Detect which cell encompasses the target text, then output its [x, y] center coordinate. 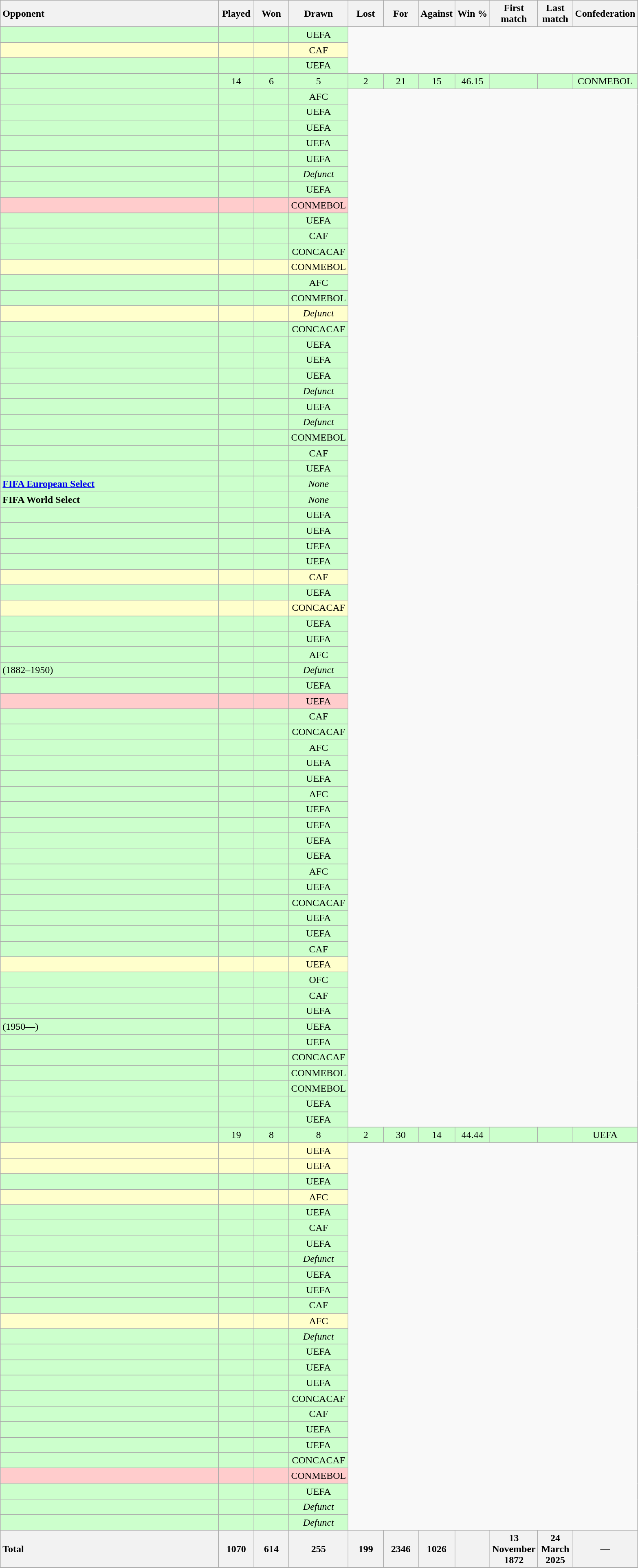
Confederation [605, 14]
24 March 2025 [555, 1549]
Won [271, 14]
2346 [401, 1549]
46.15 [473, 81]
13 November 1872 [514, 1549]
— [605, 1549]
5 [319, 81]
Opponent [110, 14]
614 [271, 1549]
FIFA European Select [110, 484]
21 [401, 81]
15 [437, 81]
19 [236, 1135]
Against [437, 14]
Played [236, 14]
1070 [236, 1549]
255 [319, 1549]
Win % [473, 14]
Last match [555, 14]
1026 [437, 1549]
FIFA World Select [110, 500]
OFC [319, 980]
(1882–1950) [110, 670]
Total [110, 1549]
First match [514, 14]
30 [401, 1135]
(1950—) [110, 1026]
For [401, 14]
Lost [366, 14]
44.44 [473, 1135]
Drawn [319, 14]
199 [366, 1549]
6 [271, 81]
